Extract the (x, y) coordinate from the center of the cell holding the provided text.  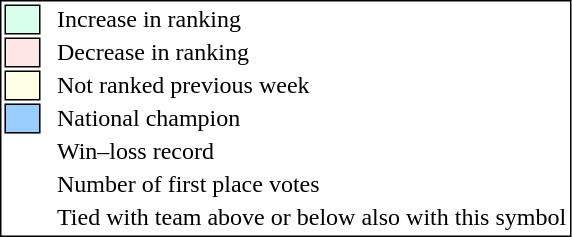
Number of first place votes (312, 185)
Win–loss record (312, 151)
Increase in ranking (312, 19)
National champion (312, 119)
Not ranked previous week (312, 85)
Decrease in ranking (312, 53)
Tied with team above or below also with this symbol (312, 217)
